Extract the (x, y) coordinate from the center of the cell holding the provided text.  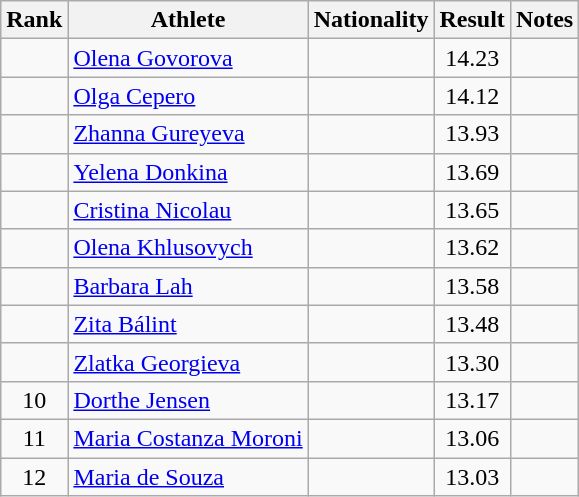
Athlete (188, 20)
12 (34, 477)
13.65 (472, 210)
Olena Govorova (188, 58)
10 (34, 400)
14.12 (472, 96)
13.06 (472, 438)
Maria de Souza (188, 477)
13.69 (472, 172)
Result (472, 20)
13.93 (472, 134)
13.03 (472, 477)
Olga Cepero (188, 96)
Nationality (371, 20)
13.17 (472, 400)
11 (34, 438)
Olena Khlusovych (188, 248)
Barbara Lah (188, 286)
Cristina Nicolau (188, 210)
13.48 (472, 324)
Notes (544, 20)
Maria Costanza Moroni (188, 438)
13.58 (472, 286)
Zita Bálint (188, 324)
Zlatka Georgieva (188, 362)
Rank (34, 20)
14.23 (472, 58)
Zhanna Gureyeva (188, 134)
13.62 (472, 248)
Dorthe Jensen (188, 400)
13.30 (472, 362)
Yelena Donkina (188, 172)
